From the cell containing the given text, extract its center point as (X, Y) coordinate. 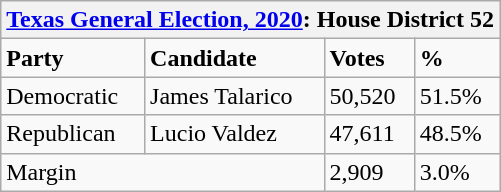
Democratic (73, 96)
Lucio Valdez (235, 134)
Margin (162, 172)
50,520 (369, 96)
Votes (369, 58)
Candidate (235, 58)
47,611 (369, 134)
2,909 (369, 172)
3.0% (456, 172)
Republican (73, 134)
Party (73, 58)
James Talarico (235, 96)
% (456, 58)
48.5% (456, 134)
Texas General Election, 2020: House District 52 (250, 20)
51.5% (456, 96)
